For the text-containing cell, return its midpoint in (x, y) coordinate format. 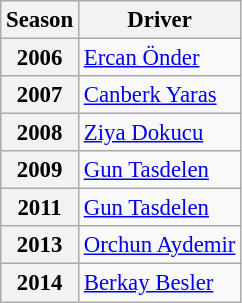
Season (40, 20)
Ziya Dokucu (159, 133)
2008 (40, 133)
2006 (40, 58)
Driver (159, 20)
2011 (40, 208)
Canberk Yaras (159, 95)
2013 (40, 245)
Ercan Önder (159, 58)
2014 (40, 283)
Berkay Besler (159, 283)
2007 (40, 95)
2009 (40, 170)
Orchun Aydemir (159, 245)
